Capture the cell that displays the provided text and extract its [x, y] central coordinate. 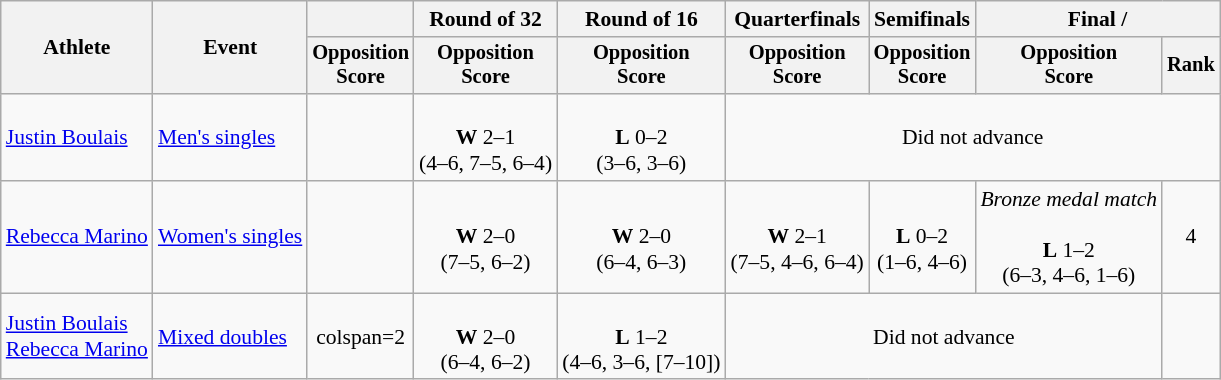
Final / [1097, 19]
L 0–2(3–6, 3–6) [641, 138]
Athlete [77, 48]
Justin BoulaisRebecca Marino [77, 336]
L 0–2 (1–6, 4–6) [922, 237]
W 2–1 (7–5, 4–6, 6–4) [798, 237]
Men's singles [230, 138]
L 1–2 (4–6, 3–6, [7–10]) [641, 336]
Quarterfinals [798, 19]
Rebecca Marino [77, 237]
Women's singles [230, 237]
Round of 16 [641, 19]
4 [1191, 237]
W 2–0 (7–5, 6–2) [486, 237]
W 2–1(4–6, 7–5, 6–4) [486, 138]
W 2–0(6–4, 6–3) [641, 237]
Justin Boulais [77, 138]
Mixed doubles [230, 336]
W 2–0(6–4, 6–2) [486, 336]
Bronze medal matchL 1–2(6–3, 4–6, 1–6) [1068, 237]
Semifinals [922, 19]
colspan=2 [360, 336]
Event [230, 48]
Round of 32 [486, 19]
Rank [1191, 66]
